Detect which cell encompasses the target text, then output its (X, Y) center coordinate. 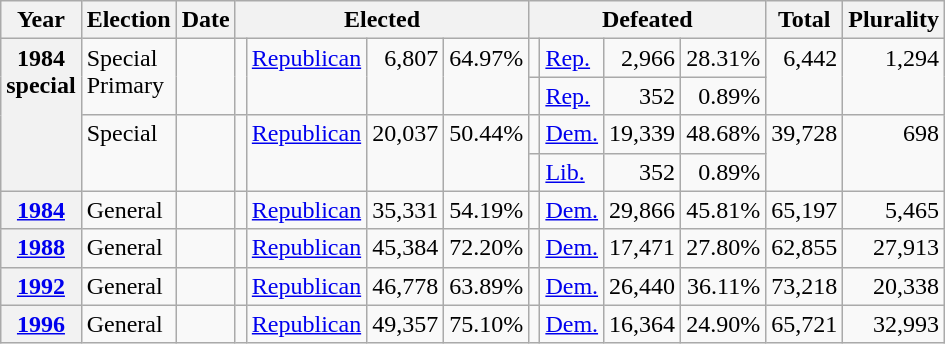
1984special (41, 115)
6,807 (406, 77)
1,294 (894, 77)
28.31% (724, 58)
5,465 (894, 210)
Lib. (572, 172)
6,442 (804, 77)
36.11% (724, 286)
Date (206, 20)
46,778 (406, 286)
63.89% (486, 286)
29,866 (642, 210)
Defeated (648, 20)
Election (128, 20)
26,440 (642, 286)
1996 (41, 324)
50.44% (486, 153)
27,913 (894, 248)
32,993 (894, 324)
54.19% (486, 210)
17,471 (642, 248)
16,364 (642, 324)
45.81% (724, 210)
72.20% (486, 248)
Special (128, 153)
27.80% (724, 248)
35,331 (406, 210)
1984 (41, 210)
48.68% (724, 134)
64.97% (486, 77)
62,855 (804, 248)
Plurality (894, 20)
698 (894, 153)
24.90% (724, 324)
Year (41, 20)
45,384 (406, 248)
2,966 (642, 58)
73,218 (804, 286)
1992 (41, 286)
19,339 (642, 134)
SpecialPrimary (128, 77)
20,338 (894, 286)
1988 (41, 248)
65,721 (804, 324)
Elected (382, 20)
20,037 (406, 153)
Total (804, 20)
65,197 (804, 210)
39,728 (804, 153)
49,357 (406, 324)
75.10% (486, 324)
